Search for the cell housing the specified text and yield its [x, y] center coordinate. 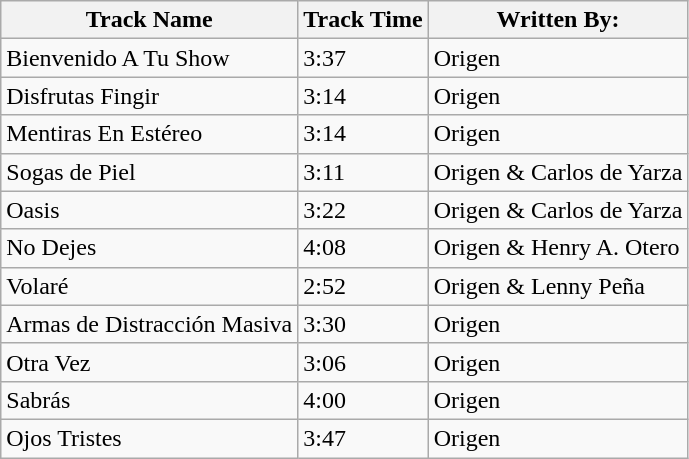
2:52 [363, 286]
Origen & Henry A. Otero [558, 248]
4:08 [363, 248]
3:47 [363, 438]
Ojos Tristes [150, 438]
Armas de Distracción Masiva [150, 324]
No Dejes [150, 248]
4:00 [363, 400]
Track Name [150, 20]
Mentiras En Estéreo [150, 134]
Sogas de Piel [150, 172]
Volaré [150, 286]
3:06 [363, 362]
Track Time [363, 20]
Disfrutas Fingir [150, 96]
3:11 [363, 172]
Origen & Lenny Peña [558, 286]
Oasis [150, 210]
Otra Vez [150, 362]
Sabrás [150, 400]
3:37 [363, 58]
3:30 [363, 324]
3:22 [363, 210]
Bienvenido A Tu Show [150, 58]
Written By: [558, 20]
